Find where the given text appears and provide that cell's center as [X, Y] coordinate. 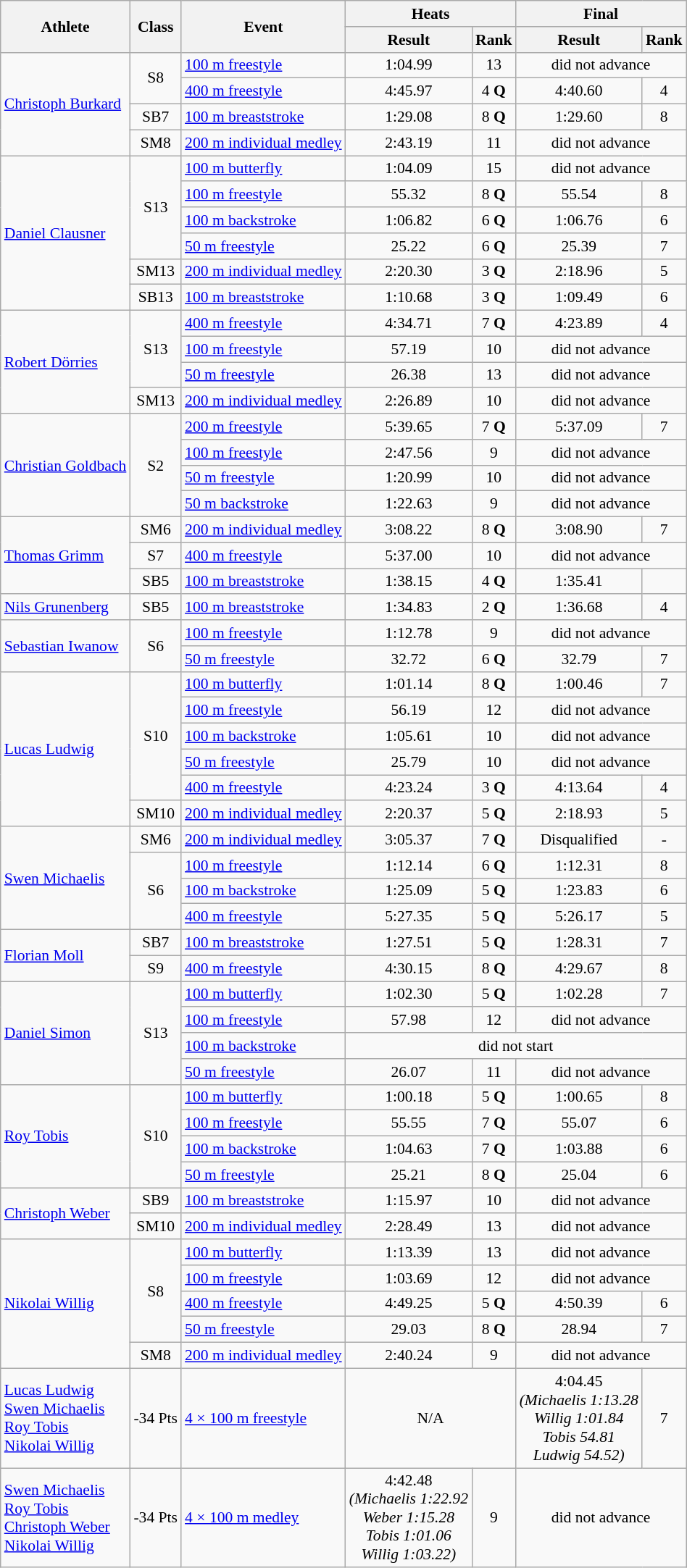
3:08.22 [409, 530]
Disqualified [579, 839]
Athlete [65, 26]
57.98 [409, 1020]
4:42.48(Michaelis 1:22.92Weber 1:15.28Tobis 1:01.06Willig 1:03.22) [409, 1518]
1:00.46 [579, 684]
Class [155, 26]
Heats [430, 14]
1:12.78 [409, 633]
Swen Michaelis [65, 878]
3:05.37 [409, 839]
Roy Tobis [65, 1136]
Sebastian Iwanow [65, 646]
1:15.97 [409, 1201]
1:10.68 [409, 298]
1:01.14 [409, 684]
1:03.69 [409, 1278]
25.79 [409, 762]
55.54 [579, 195]
4:40.60 [579, 91]
32.79 [579, 659]
Event [264, 26]
Robert Dörries [65, 362]
200 m freestyle [264, 427]
1:04.63 [409, 1149]
26.38 [409, 375]
3:08.90 [579, 530]
Thomas Grimm [65, 556]
2 Q [494, 608]
1:13.39 [409, 1252]
57.19 [409, 349]
4:29.67 [579, 968]
5:37.09 [579, 427]
4:30.15 [409, 968]
S7 [155, 555]
Nils Grunenberg [65, 608]
25.21 [409, 1175]
26.07 [409, 1072]
28.94 [579, 1330]
1:29.08 [409, 117]
1:00.18 [409, 1097]
Christoph Burkard [65, 104]
2:20.37 [409, 814]
2:47.56 [409, 453]
4:34.71 [409, 324]
55.55 [409, 1123]
1:22.63 [409, 504]
4:50.39 [579, 1304]
5:37.00 [409, 555]
4:49.25 [409, 1304]
56.19 [409, 710]
55.07 [579, 1123]
Christian Goldbach [65, 465]
Florian Moll [65, 956]
4 × 100 m freestyle [264, 1418]
S2 [155, 465]
4 × 100 m medley [264, 1518]
2:40.24 [409, 1356]
4:23.24 [409, 788]
Final [601, 14]
15 [494, 169]
SB9 [155, 1201]
4:04.45(Michaelis 1:13.28Willig 1:01.84Tobis 54.81Ludwig 54.52) [579, 1418]
1:12.31 [579, 865]
1:06.76 [579, 220]
1:09.49 [579, 298]
did not start [516, 1046]
1:20.99 [409, 478]
Lucas LudwigSwen MichaelisRoy TobisNikolai Willig [65, 1418]
N/A [430, 1418]
1:38.15 [409, 582]
2:18.93 [579, 814]
1:34.83 [409, 608]
Daniel Simon [65, 1033]
1:00.65 [579, 1097]
55.32 [409, 195]
1:02.30 [409, 994]
32.72 [409, 659]
1:27.51 [409, 943]
2:26.89 [409, 401]
25.22 [409, 246]
2:20.30 [409, 272]
5:27.35 [409, 917]
29.03 [409, 1330]
50 m backstroke [264, 504]
Swen MichaelisRoy TobisChristoph WeberNikolai Willig [65, 1518]
1:02.28 [579, 994]
25.39 [579, 246]
25.04 [579, 1175]
1:04.99 [409, 65]
1:12.14 [409, 865]
1:04.09 [409, 169]
1:35.41 [579, 582]
5:39.65 [409, 427]
2:43.19 [409, 143]
1:06.82 [409, 220]
1:25.09 [409, 891]
Christoph Weber [65, 1214]
5:26.17 [579, 917]
SB13 [155, 298]
2:28.49 [409, 1227]
1:28.31 [579, 943]
4:13.64 [579, 788]
4:45.97 [409, 91]
Nikolai Willig [65, 1304]
4:23.89 [579, 324]
1:05.61 [409, 737]
1:23.83 [579, 891]
- [664, 839]
1:03.88 [579, 1149]
1:29.60 [579, 117]
Lucas Ludwig [65, 749]
Daniel Clausner [65, 233]
1:36.68 [579, 608]
2:18.96 [579, 272]
S9 [155, 968]
